Find where the given text appears and provide that cell's center as (x, y) coordinate. 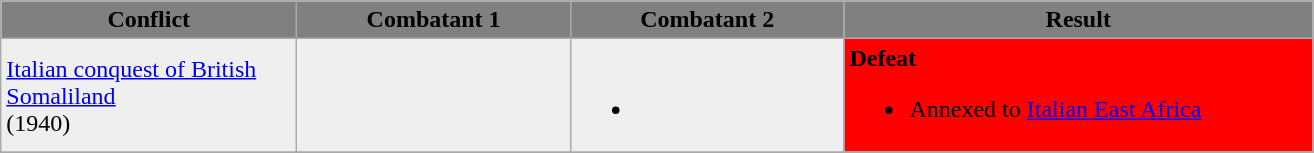
Combatant 1 (434, 20)
DefeatAnnexed to Italian East Africa (1078, 96)
Conflict (149, 20)
Italian conquest of British Somaliland(1940) (149, 96)
Result (1078, 20)
Combatant 2 (707, 20)
